Provide the [x, y] coordinate of the cell's center where the given text is located.  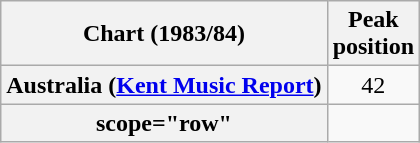
Peakposition [373, 34]
42 [373, 85]
Chart (1983/84) [164, 34]
Australia (Kent Music Report) [164, 85]
scope="row" [164, 123]
